Search for the cell housing the specified text and yield its [X, Y] center coordinate. 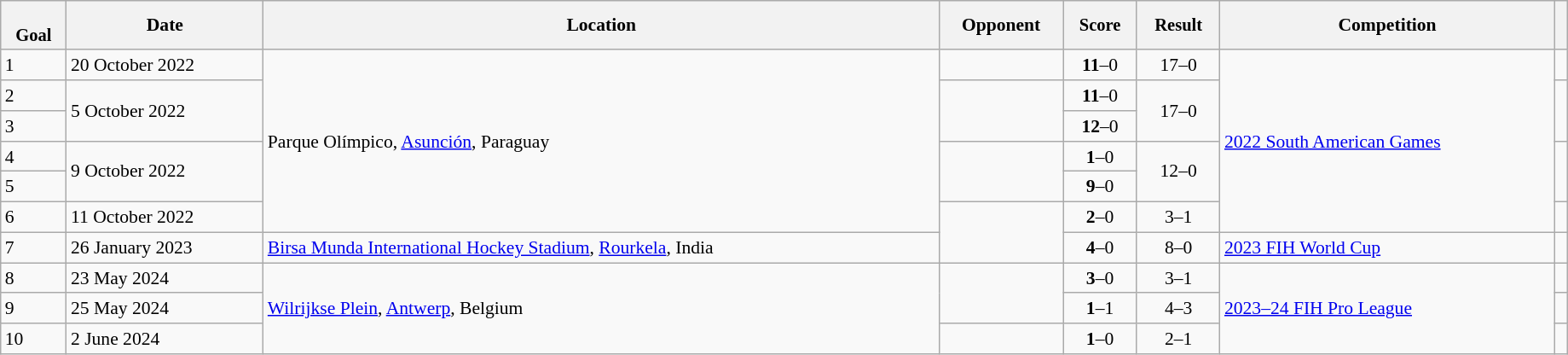
10 [34, 339]
5 [34, 187]
8–0 [1178, 248]
8 [34, 278]
3–0 [1100, 278]
6 [34, 218]
11 October 2022 [165, 218]
20 October 2022 [165, 66]
23 May 2024 [165, 278]
Result [1178, 26]
Goal [34, 26]
4–3 [1178, 309]
Opponent [1001, 26]
Parque Olímpico, Asunción, Paraguay [602, 142]
25 May 2024 [165, 309]
5 October 2022 [165, 111]
2023 FIH World Cup [1387, 248]
Location [602, 26]
Wilrijkse Plein, Antwerp, Belgium [602, 309]
1–1 [1100, 309]
2 [34, 96]
26 January 2023 [165, 248]
Competition [1387, 26]
9 [34, 309]
9–0 [1100, 187]
4 [34, 157]
Birsa Munda International Hockey Stadium, Rourkela, India [602, 248]
4–0 [1100, 248]
2–0 [1100, 218]
9 October 2022 [165, 172]
Date [165, 26]
2022 South American Games [1387, 142]
2023–24 FIH Pro League [1387, 309]
2–1 [1178, 339]
3 [34, 126]
Score [1100, 26]
2 June 2024 [165, 339]
7 [34, 248]
1 [34, 66]
